Identify which cell holds the provided text, then report its (X, Y) central coordinate. 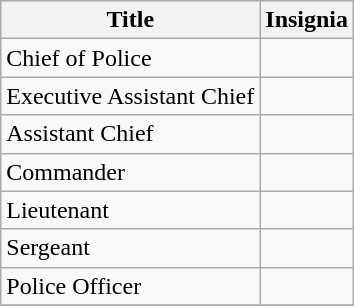
Police Officer (130, 286)
Commander (130, 172)
Sergeant (130, 248)
Executive Assistant Chief (130, 96)
Lieutenant (130, 210)
Title (130, 20)
Chief of Police (130, 58)
Insignia (307, 20)
Assistant Chief (130, 134)
